For the text-containing cell, return its midpoint in [X, Y] coordinate format. 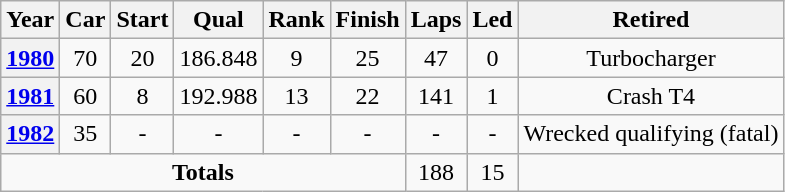
20 [142, 58]
188 [436, 172]
Finish [368, 20]
60 [86, 96]
Car [86, 20]
1 [492, 96]
1982 [30, 134]
Laps [436, 20]
186.848 [218, 58]
70 [86, 58]
0 [492, 58]
Wrecked qualifying (fatal) [651, 134]
Turbocharger [651, 58]
192.988 [218, 96]
13 [296, 96]
Qual [218, 20]
Start [142, 20]
Led [492, 20]
47 [436, 58]
Crash T4 [651, 96]
Rank [296, 20]
35 [86, 134]
Year [30, 20]
9 [296, 58]
141 [436, 96]
15 [492, 172]
Retired [651, 20]
1980 [30, 58]
22 [368, 96]
25 [368, 58]
Totals [203, 172]
8 [142, 96]
1981 [30, 96]
